Capture the cell that displays the provided text and extract its [X, Y] central coordinate. 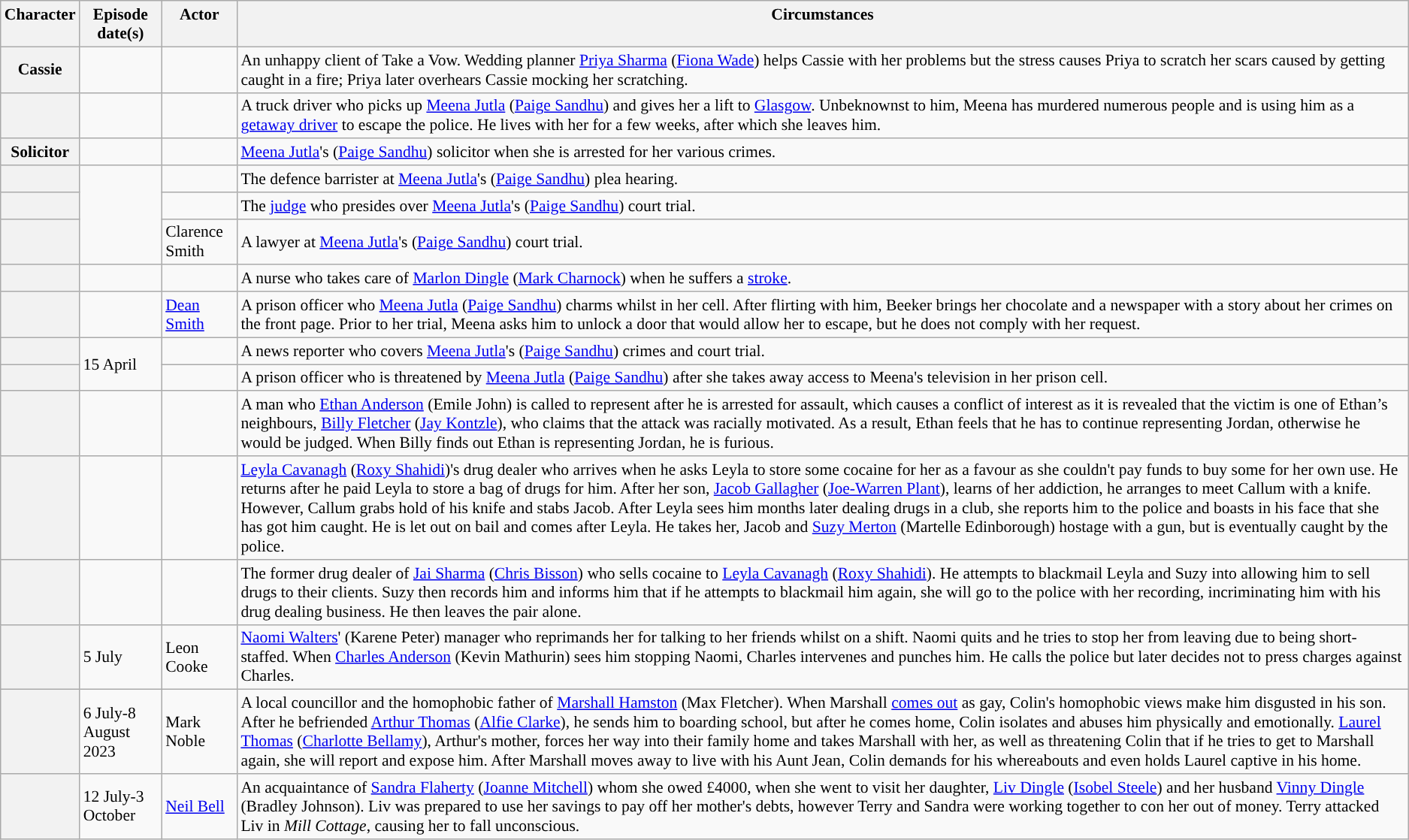
Episode date(s) [121, 24]
A nurse who takes care of Marlon Dingle (Mark Charnock) when he suffers a stroke. [822, 279]
Dean Smith [199, 314]
Circumstances [822, 24]
12 July-3 October [121, 807]
5 July [121, 657]
Cassie [41, 69]
The judge who presides over Meena Jutla's (Paige Sandhu) court trial. [822, 206]
15 April [121, 364]
Character [41, 24]
Leon Cooke [199, 657]
Actor [199, 24]
The defence barrister at Meena Jutla's (Paige Sandhu) plea hearing. [822, 179]
Mark Noble [199, 732]
Meena Jutla's (Paige Sandhu) solicitor when she is arrested for her various crimes. [822, 153]
A lawyer at Meena Jutla's (Paige Sandhu) court trial. [822, 242]
A prison officer who is threatened by Meena Jutla (Paige Sandhu) after she takes away access to Meena's television in her prison cell. [822, 378]
Neil Bell [199, 807]
Solicitor [41, 153]
6 July-8 August 2023 [121, 732]
A news reporter who covers Meena Jutla's (Paige Sandhu) crimes and court trial. [822, 351]
Clarence Smith [199, 242]
